Provide the (X, Y) coordinate of the cell's center where the given text is located.  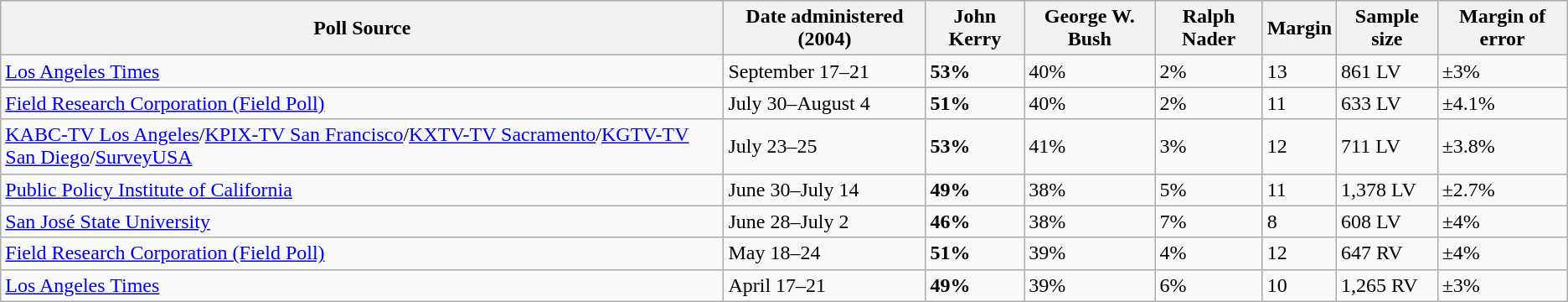
September 17–21 (824, 71)
Sample size (1387, 29)
July 23–25 (824, 146)
Margin (1299, 29)
711 LV (1387, 146)
June 30–July 14 (824, 190)
±4.1% (1503, 103)
10 (1299, 285)
1,265 RV (1387, 285)
Poll Source (362, 29)
6% (1209, 285)
July 30–August 4 (824, 103)
1,378 LV (1387, 190)
George W. Bush (1090, 29)
April 17–21 (824, 285)
647 RV (1387, 253)
Date administered (2004) (824, 29)
Public Policy Institute of California (362, 190)
608 LV (1387, 221)
41% (1090, 146)
Ralph Nader (1209, 29)
5% (1209, 190)
13 (1299, 71)
Margin of error (1503, 29)
861 LV (1387, 71)
KABC-TV Los Angeles/KPIX-TV San Francisco/KXTV-TV Sacramento/KGTV-TV San Diego/SurveyUSA (362, 146)
John Kerry (975, 29)
±2.7% (1503, 190)
3% (1209, 146)
633 LV (1387, 103)
8 (1299, 221)
June 28–July 2 (824, 221)
San José State University (362, 221)
46% (975, 221)
7% (1209, 221)
4% (1209, 253)
±3.8% (1503, 146)
May 18–24 (824, 253)
